Output the [x, y] coordinate of the center of the cell containing the given text.  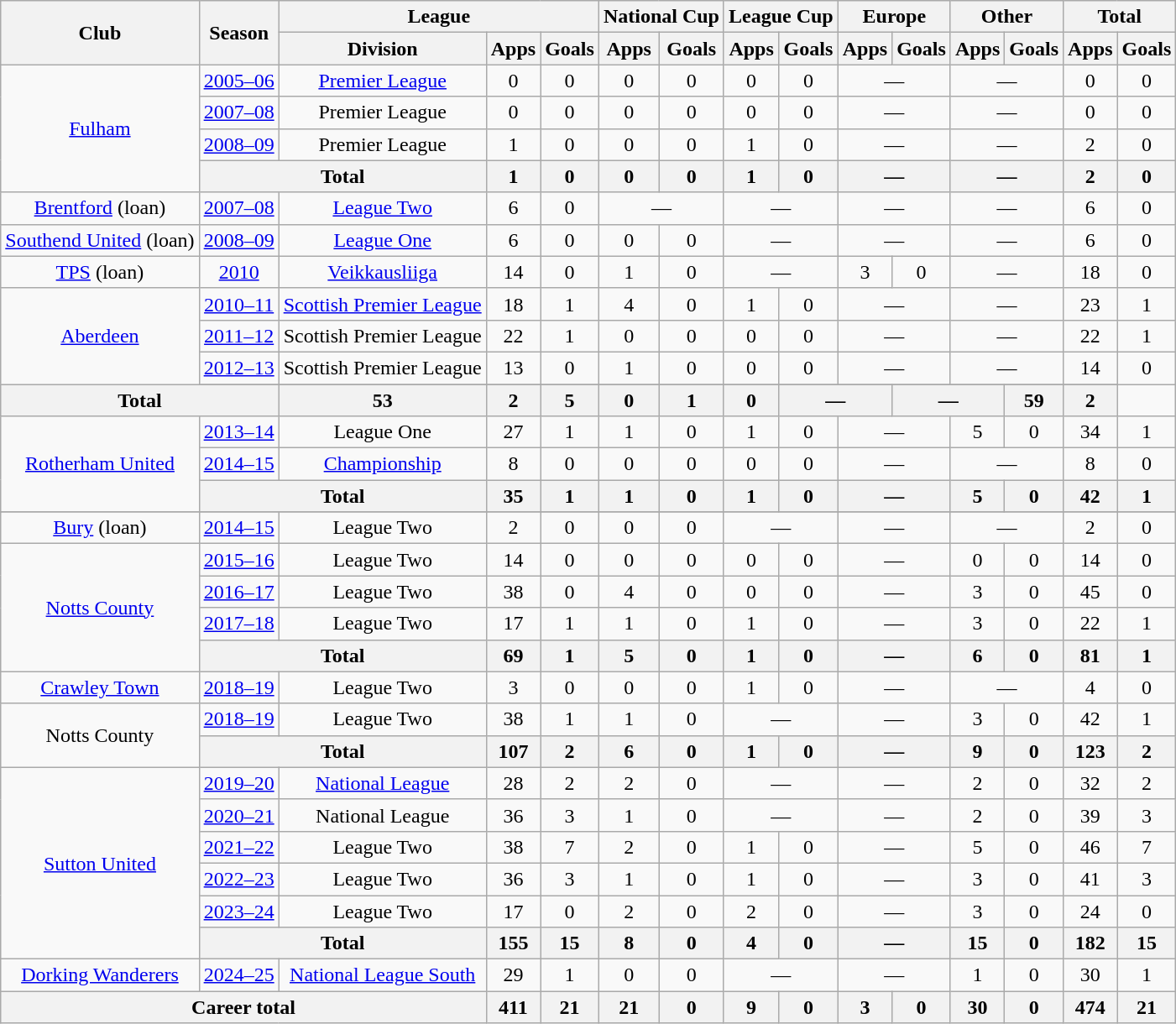
Division [383, 49]
28 [513, 783]
Dorking Wanderers [100, 975]
2019–20 [238, 783]
2011–12 [238, 336]
155 [513, 943]
Southend United (loan) [100, 240]
59 [1034, 400]
81 [1090, 656]
2015–16 [238, 560]
Veikkausliiga [383, 272]
69 [513, 656]
League [438, 17]
Brentford (loan) [100, 208]
2020–21 [238, 815]
35 [513, 496]
24 [1090, 911]
TPS (loan) [100, 272]
123 [1090, 751]
Aberdeen [100, 336]
23 [1090, 304]
411 [513, 1007]
2023–24 [238, 911]
Career total [243, 1007]
41 [1090, 879]
Season [238, 33]
Europe [894, 17]
Bury (loan) [100, 528]
Other [1006, 17]
Sutton United [100, 863]
2012–13 [238, 368]
2016–17 [238, 592]
13 [513, 368]
National Cup [661, 17]
Fulham [100, 128]
107 [513, 751]
53 [383, 400]
45 [1090, 592]
27 [513, 432]
Championship [383, 464]
34 [1090, 432]
2017–18 [238, 624]
Rotherham United [100, 464]
National League South [383, 975]
46 [1090, 847]
2010 [238, 272]
2010–11 [238, 304]
Club [100, 33]
2013–14 [238, 432]
2022–23 [238, 879]
2005–06 [238, 81]
474 [1090, 1007]
League Cup [781, 17]
29 [513, 975]
Crawley Town [100, 687]
182 [1090, 943]
39 [1090, 815]
2024–25 [238, 975]
2021–22 [238, 847]
32 [1090, 783]
